Extract the (X, Y) coordinate from the center of the cell holding the provided text.  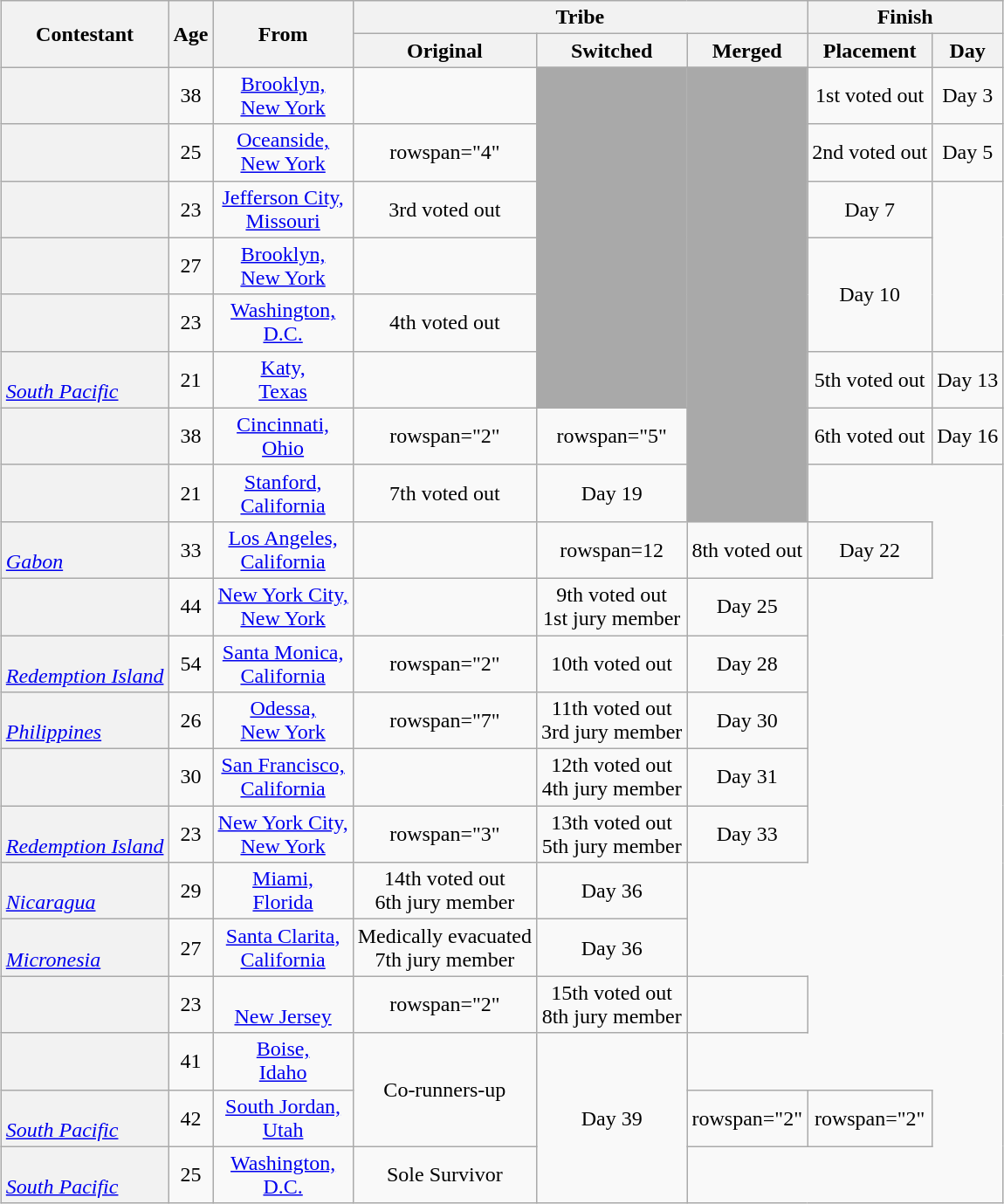
4th voted out (444, 323)
Cincinnati,Ohio (283, 437)
rowspan="3" (444, 835)
Santa Monica,California (283, 664)
Original (444, 51)
Co-runners-up (444, 1090)
Tribe (580, 17)
Philippines (85, 721)
Day 22 (870, 550)
Nicaragua (85, 891)
54 (190, 664)
rowspan="4" (444, 152)
Placement (870, 51)
1st voted out (870, 96)
San Francisco,California (283, 777)
Day 5 (967, 152)
Katy,Texas (283, 379)
9th voted out1st jury member (612, 606)
42 (190, 1118)
3rd voted out (444, 210)
rowspan=12 (612, 550)
rowspan="7" (444, 721)
10th voted out (612, 664)
44 (190, 606)
Santa Clarita,California (283, 948)
Switched (612, 51)
12th voted out4th jury member (612, 777)
33 (190, 550)
Day 10 (870, 294)
5th voted out (870, 379)
41 (190, 1062)
Day 13 (967, 379)
Jefferson City,Missouri (283, 210)
11th voted out3rd jury member (612, 721)
Day 7 (870, 210)
rowspan="5" (612, 437)
Age (190, 34)
Day (967, 51)
13th voted out5th jury member (612, 835)
Day 39 (612, 1118)
Day 33 (747, 835)
14th voted out6th jury member (444, 891)
Day 19 (612, 492)
Los Angeles, California (283, 550)
Miami,Florida (283, 891)
Gabon (85, 550)
From (283, 34)
15th voted out8th jury member (612, 1004)
New Jersey (283, 1004)
26 (190, 721)
Finish (905, 17)
Day 16 (967, 437)
Micronesia (85, 948)
Odessa,New York (283, 721)
South Jordan,Utah (283, 1118)
29 (190, 891)
6th voted out (870, 437)
Sole Survivor (444, 1175)
Merged (747, 51)
8th voted out (747, 550)
Day 25 (747, 606)
Day 30 (747, 721)
Oceanside,New York (283, 152)
Medically evacuated7th jury member (444, 948)
Day 31 (747, 777)
7th voted out (444, 492)
Stanford,California (283, 492)
Boise,Idaho (283, 1062)
Day 3 (967, 96)
30 (190, 777)
Day 28 (747, 664)
Contestant (85, 34)
2nd voted out (870, 152)
